Find where the given text appears and provide that cell's center as (x, y) coordinate. 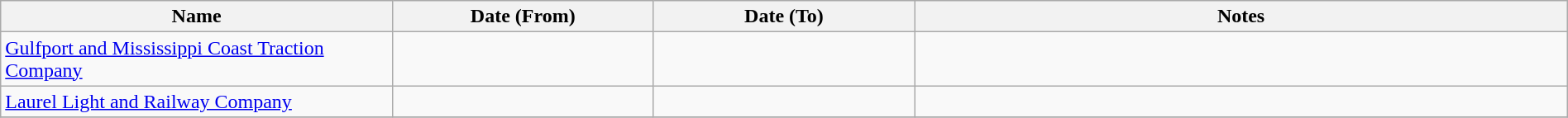
Name (197, 17)
Date (To) (784, 17)
Notes (1241, 17)
Date (From) (523, 17)
Laurel Light and Railway Company (197, 101)
Gulfport and Mississippi Coast Traction Company (197, 59)
